Extract the [X, Y] coordinate from the center of the cell holding the provided text.  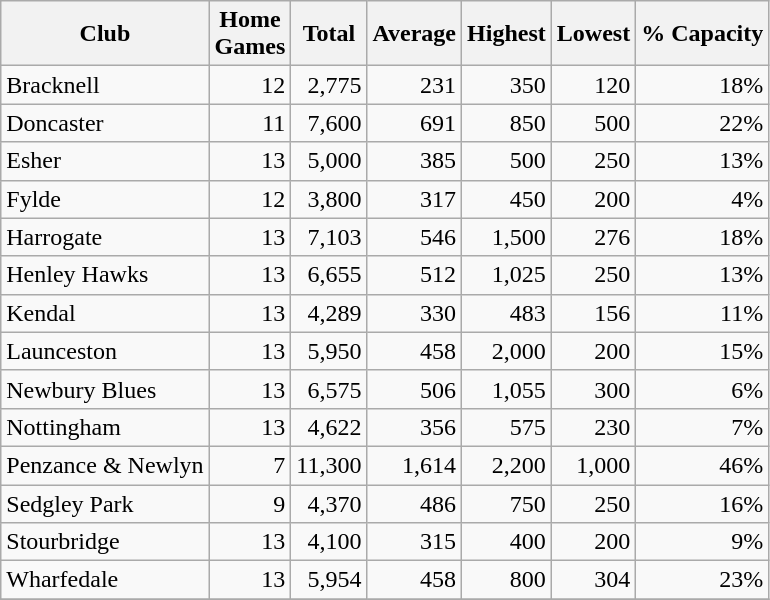
330 [414, 313]
231 [414, 85]
22% [702, 123]
9 [250, 503]
2,000 [507, 351]
691 [414, 123]
Stourbridge [105, 542]
2,200 [507, 465]
4,100 [329, 542]
Total [329, 34]
6% [702, 389]
546 [414, 237]
15% [702, 351]
% Capacity [702, 34]
Harrogate [105, 237]
1,614 [414, 465]
5,950 [329, 351]
3,800 [329, 199]
506 [414, 389]
4,370 [329, 503]
11% [702, 313]
350 [507, 85]
304 [593, 580]
315 [414, 542]
230 [593, 427]
11,300 [329, 465]
7,600 [329, 123]
Fylde [105, 199]
16% [702, 503]
800 [507, 580]
7,103 [329, 237]
1,025 [507, 275]
6,655 [329, 275]
46% [702, 465]
5,954 [329, 580]
7% [702, 427]
11 [250, 123]
400 [507, 542]
512 [414, 275]
300 [593, 389]
4% [702, 199]
Bracknell [105, 85]
120 [593, 85]
356 [414, 427]
Launceston [105, 351]
Henley Hawks [105, 275]
1,500 [507, 237]
23% [702, 580]
1,055 [507, 389]
HomeGames [250, 34]
Lowest [593, 34]
486 [414, 503]
385 [414, 161]
Kendal [105, 313]
156 [593, 313]
450 [507, 199]
2,775 [329, 85]
Highest [507, 34]
Average [414, 34]
5,000 [329, 161]
Newbury Blues [105, 389]
483 [507, 313]
4,289 [329, 313]
Doncaster [105, 123]
Esher [105, 161]
850 [507, 123]
Nottingham [105, 427]
575 [507, 427]
Wharfedale [105, 580]
9% [702, 542]
317 [414, 199]
1,000 [593, 465]
4,622 [329, 427]
6,575 [329, 389]
750 [507, 503]
7 [250, 465]
Club [105, 34]
276 [593, 237]
Sedgley Park [105, 503]
Penzance & Newlyn [105, 465]
